Output the (X, Y) coordinate of the center of the cell containing the given text.  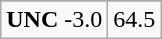
UNC -3.0 (54, 20)
64.5 (134, 20)
